Output the (X, Y) coordinate of the center of the cell containing the given text.  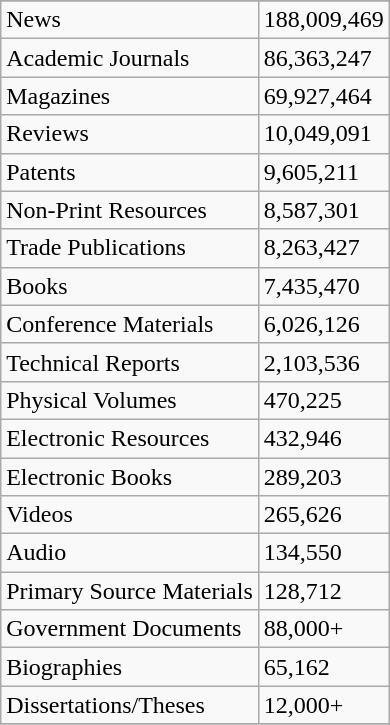
Non-Print Resources (130, 210)
8,587,301 (324, 210)
470,225 (324, 400)
7,435,470 (324, 286)
134,550 (324, 553)
65,162 (324, 667)
9,605,211 (324, 172)
86,363,247 (324, 58)
Electronic Books (130, 477)
88,000+ (324, 629)
432,946 (324, 438)
Primary Source Materials (130, 591)
Physical Volumes (130, 400)
Government Documents (130, 629)
Conference Materials (130, 324)
News (130, 20)
6,026,126 (324, 324)
128,712 (324, 591)
Magazines (130, 96)
Reviews (130, 134)
265,626 (324, 515)
Books (130, 286)
Videos (130, 515)
Biographies (130, 667)
Academic Journals (130, 58)
Technical Reports (130, 362)
12,000+ (324, 705)
10,049,091 (324, 134)
188,009,469 (324, 20)
Trade Publications (130, 248)
69,927,464 (324, 96)
2,103,536 (324, 362)
Patents (130, 172)
Electronic Resources (130, 438)
289,203 (324, 477)
8,263,427 (324, 248)
Audio (130, 553)
Dissertations/Theses (130, 705)
